Locate the cell with the specified text and output its [x, y] center coordinate. 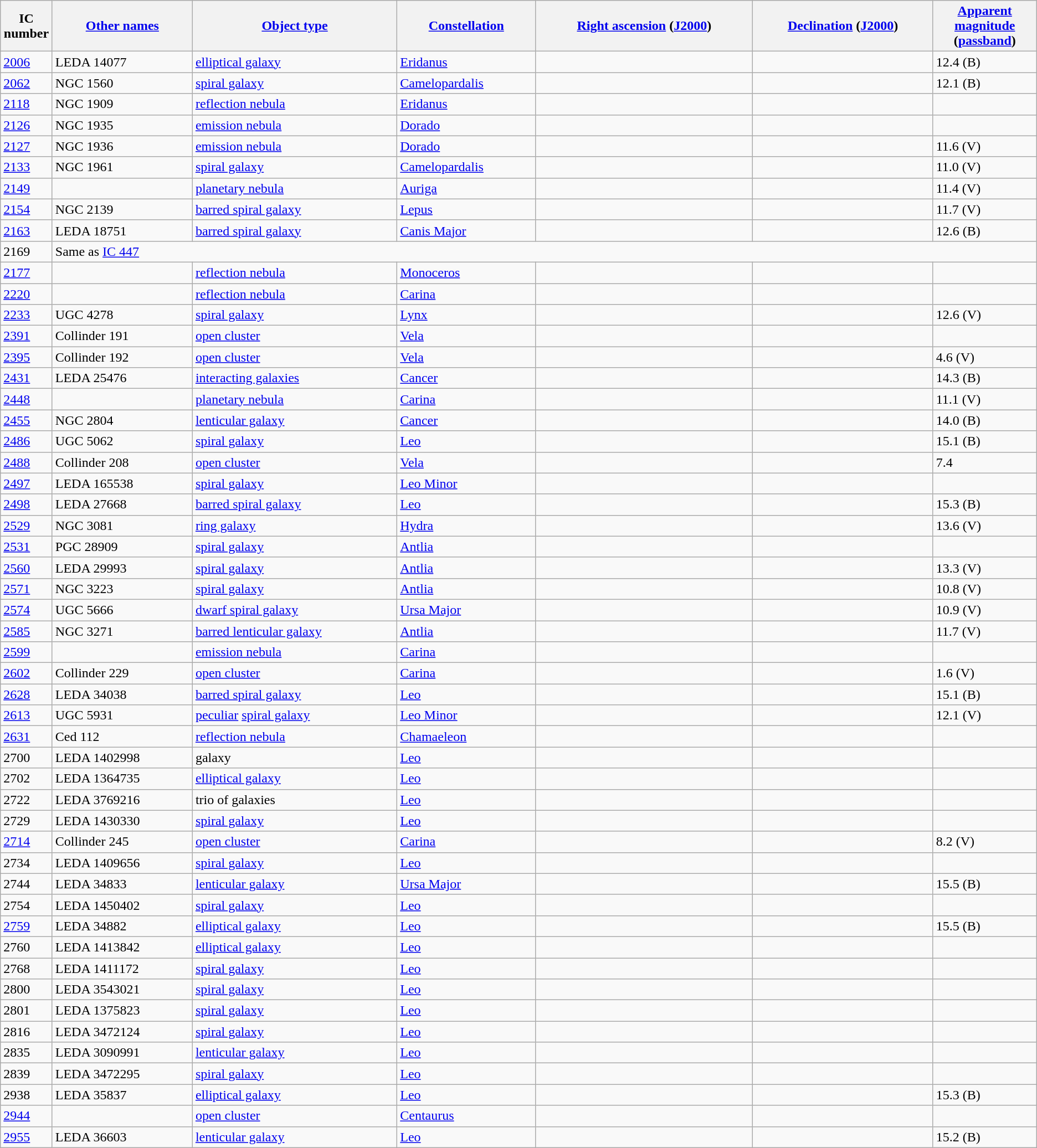
ring galaxy [295, 526]
LEDA 35837 [122, 1095]
Canis Major [466, 230]
2431 [27, 378]
10.9 (V) [985, 610]
Collinder 208 [122, 462]
2631 [27, 737]
NGC 3081 [122, 526]
2628 [27, 694]
2734 [27, 863]
2599 [27, 652]
2488 [27, 462]
NGC 1935 [122, 125]
PGC 28909 [122, 547]
2529 [27, 526]
12.6 (B) [985, 230]
LEDA 3769216 [122, 800]
LEDA 1413842 [122, 947]
Ced 112 [122, 737]
2839 [27, 1074]
LEDA 1450402 [122, 905]
Centaurus [466, 1116]
2768 [27, 969]
2722 [27, 800]
2744 [27, 884]
LEDA 29993 [122, 568]
Lepus [466, 209]
LEDA 34038 [122, 694]
NGC 1909 [122, 104]
12.4 (B) [985, 62]
2613 [27, 715]
13.3 (V) [985, 568]
Auriga [466, 188]
12.1 (B) [985, 83]
2560 [27, 568]
Object type [295, 26]
LEDA 165538 [122, 483]
2163 [27, 230]
15.2 (B) [985, 1137]
LEDA 1364735 [122, 779]
Right ascension (J2000) [644, 26]
UGC 4278 [122, 315]
Apparent magnitude (passband) [985, 26]
7.4 [985, 462]
2118 [27, 104]
2220 [27, 294]
2127 [27, 146]
11.0 (V) [985, 167]
11.1 (V) [985, 399]
11.4 (V) [985, 188]
IC number [27, 26]
LEDA 3543021 [122, 990]
trio of galaxies [295, 800]
LEDA 1375823 [122, 1011]
2955 [27, 1137]
UGC 5062 [122, 441]
Hydra [466, 526]
2395 [27, 357]
2574 [27, 610]
11.6 (V) [985, 146]
LEDA 1411172 [122, 969]
2497 [27, 483]
2816 [27, 1032]
2498 [27, 504]
14.0 (B) [985, 420]
NGC 3271 [122, 631]
NGC 1936 [122, 146]
8.2 (V) [985, 842]
4.6 (V) [985, 357]
1.6 (V) [985, 673]
LEDA 14077 [122, 62]
2760 [27, 947]
2602 [27, 673]
Chamaeleon [466, 737]
LEDA 1402998 [122, 758]
LEDA 3472124 [122, 1032]
2154 [27, 209]
UGC 5666 [122, 610]
LEDA 34833 [122, 884]
interacting galaxies [295, 378]
14.3 (B) [985, 378]
2006 [27, 62]
NGC 3223 [122, 589]
Collinder 245 [122, 842]
LEDA 34882 [122, 926]
2571 [27, 589]
Constellation [466, 26]
2391 [27, 336]
NGC 2804 [122, 420]
2133 [27, 167]
2801 [27, 1011]
2149 [27, 188]
13.6 (V) [985, 526]
peculiar spiral galaxy [295, 715]
Declination (J2000) [843, 26]
2455 [27, 420]
Same as IC 447 [544, 251]
2233 [27, 315]
2729 [27, 821]
2062 [27, 83]
2169 [27, 251]
2177 [27, 272]
2531 [27, 547]
barred lenticular galaxy [295, 631]
2835 [27, 1053]
Other names [122, 26]
2754 [27, 905]
Collinder 229 [122, 673]
NGC 2139 [122, 209]
LEDA 36603 [122, 1137]
2944 [27, 1116]
dwarf spiral galaxy [295, 610]
2759 [27, 926]
LEDA 3090991 [122, 1053]
LEDA 27668 [122, 504]
12.6 (V) [985, 315]
2714 [27, 842]
2585 [27, 631]
galaxy [295, 758]
2938 [27, 1095]
Collinder 191 [122, 336]
UGC 5931 [122, 715]
NGC 1961 [122, 167]
LEDA 1409656 [122, 863]
LEDA 1430330 [122, 821]
Collinder 192 [122, 357]
2800 [27, 990]
NGC 1560 [122, 83]
2486 [27, 441]
2702 [27, 779]
2448 [27, 399]
LEDA 18751 [122, 230]
2700 [27, 758]
2126 [27, 125]
10.8 (V) [985, 589]
12.1 (V) [985, 715]
Lynx [466, 315]
LEDA 3472295 [122, 1074]
LEDA 25476 [122, 378]
Monoceros [466, 272]
